Pinpoint the cell where the given text exists, returning its (X, Y) midpoint coordinate. 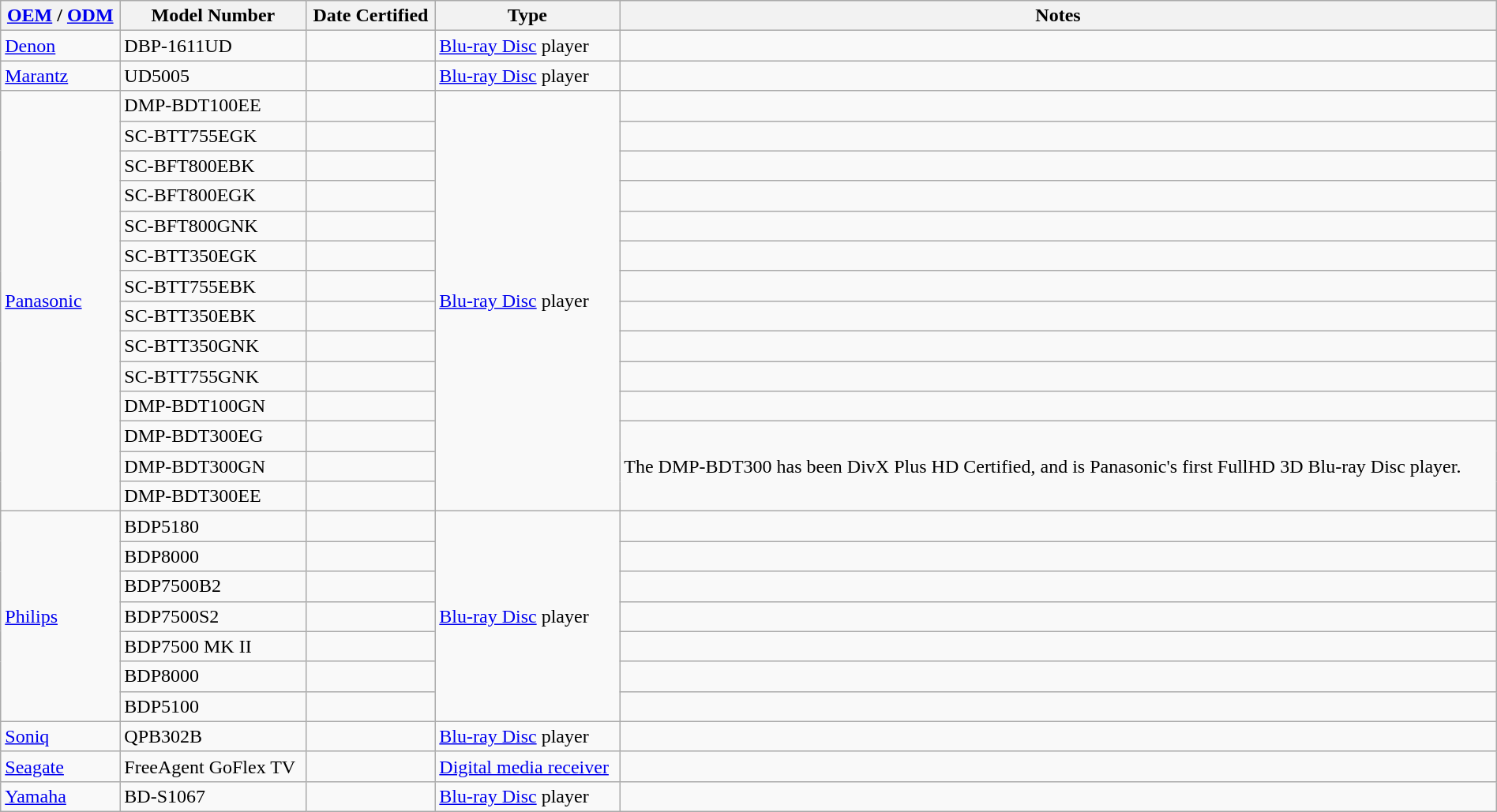
Date Certified (371, 16)
Denon (60, 46)
Panasonic (60, 301)
Notes (1058, 16)
Philips (60, 616)
DMP-BDT300EG (213, 436)
DMP-BDT100EE (213, 106)
BD-S1067 (213, 796)
The DMP-BDT300 has been DivX Plus HD Certified, and is Panasonic's first FullHD 3D Blu-ray Disc player. (1058, 466)
SC-BFT800EGK (213, 196)
SC-BFT800EBK (213, 166)
FreeAgent GoFlex TV (213, 766)
Soniq (60, 736)
SC-BTT755EGK (213, 136)
Type (527, 16)
SC-BTT755EBK (213, 286)
BDP5180 (213, 526)
OEM / ODM (60, 16)
DMP-BDT100GN (213, 406)
SC-BTT350GNK (213, 346)
SC-BFT800GNK (213, 226)
SC-BTT350EGK (213, 256)
DBP-1611UD (213, 46)
BDP7500 MK II (213, 646)
QPB302B (213, 736)
DMP-BDT300EE (213, 496)
UD5005 (213, 76)
SC-BTT350EBK (213, 316)
Model Number (213, 16)
SC-BTT755GNK (213, 376)
BDP7500B2 (213, 586)
Seagate (60, 766)
Yamaha (60, 796)
DMP-BDT300GN (213, 466)
Digital media receiver (527, 766)
BDP5100 (213, 706)
BDP7500S2 (213, 616)
Marantz (60, 76)
